Scan for the cell matching the given text and deliver its (X, Y) coordinate at center. 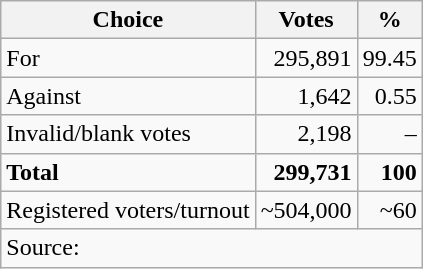
% (390, 20)
295,891 (306, 58)
Votes (306, 20)
– (390, 134)
0.55 (390, 96)
Choice (128, 20)
99.45 (390, 58)
Invalid/blank votes (128, 134)
1,642 (306, 96)
For (128, 58)
2,198 (306, 134)
Against (128, 96)
299,731 (306, 172)
Total (128, 172)
Registered voters/turnout (128, 210)
100 (390, 172)
Source: (212, 248)
~60 (390, 210)
~504,000 (306, 210)
